Capture the cell that displays the provided text and extract its [X, Y] central coordinate. 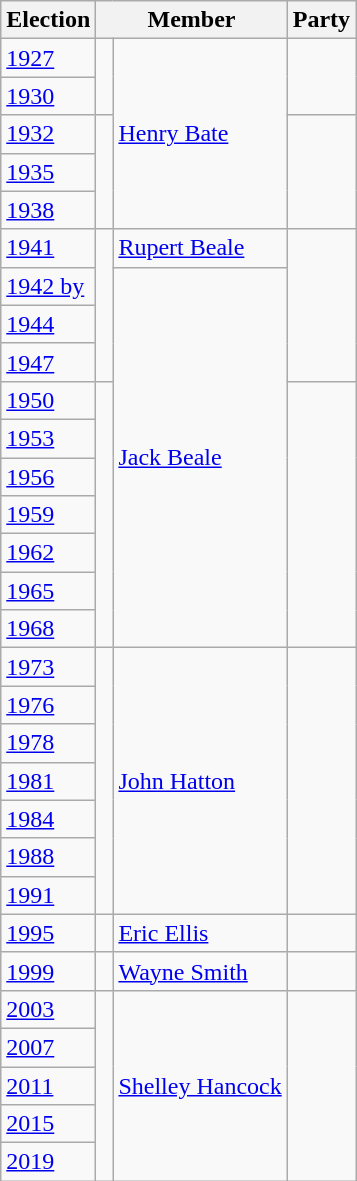
1965 [48, 591]
Eric Ellis [200, 933]
1930 [48, 96]
Rupert Beale [200, 248]
2011 [48, 1085]
1988 [48, 857]
1999 [48, 971]
Shelley Hancock [200, 1085]
John Hatton [200, 781]
Member [192, 20]
1991 [48, 895]
1995 [48, 933]
1976 [48, 705]
1941 [48, 248]
1947 [48, 362]
1968 [48, 629]
1942 by [48, 286]
1953 [48, 438]
1927 [48, 58]
1938 [48, 210]
1956 [48, 477]
Wayne Smith [200, 971]
2003 [48, 1009]
1962 [48, 553]
1984 [48, 819]
Election [48, 20]
1944 [48, 324]
2007 [48, 1047]
Party [321, 20]
1973 [48, 667]
1981 [48, 781]
1959 [48, 515]
1932 [48, 134]
1950 [48, 400]
2015 [48, 1124]
1978 [48, 743]
Jack Beale [200, 458]
1935 [48, 172]
2019 [48, 1162]
Henry Bate [200, 134]
